Return [X, Y] of the center of cell containing provided text 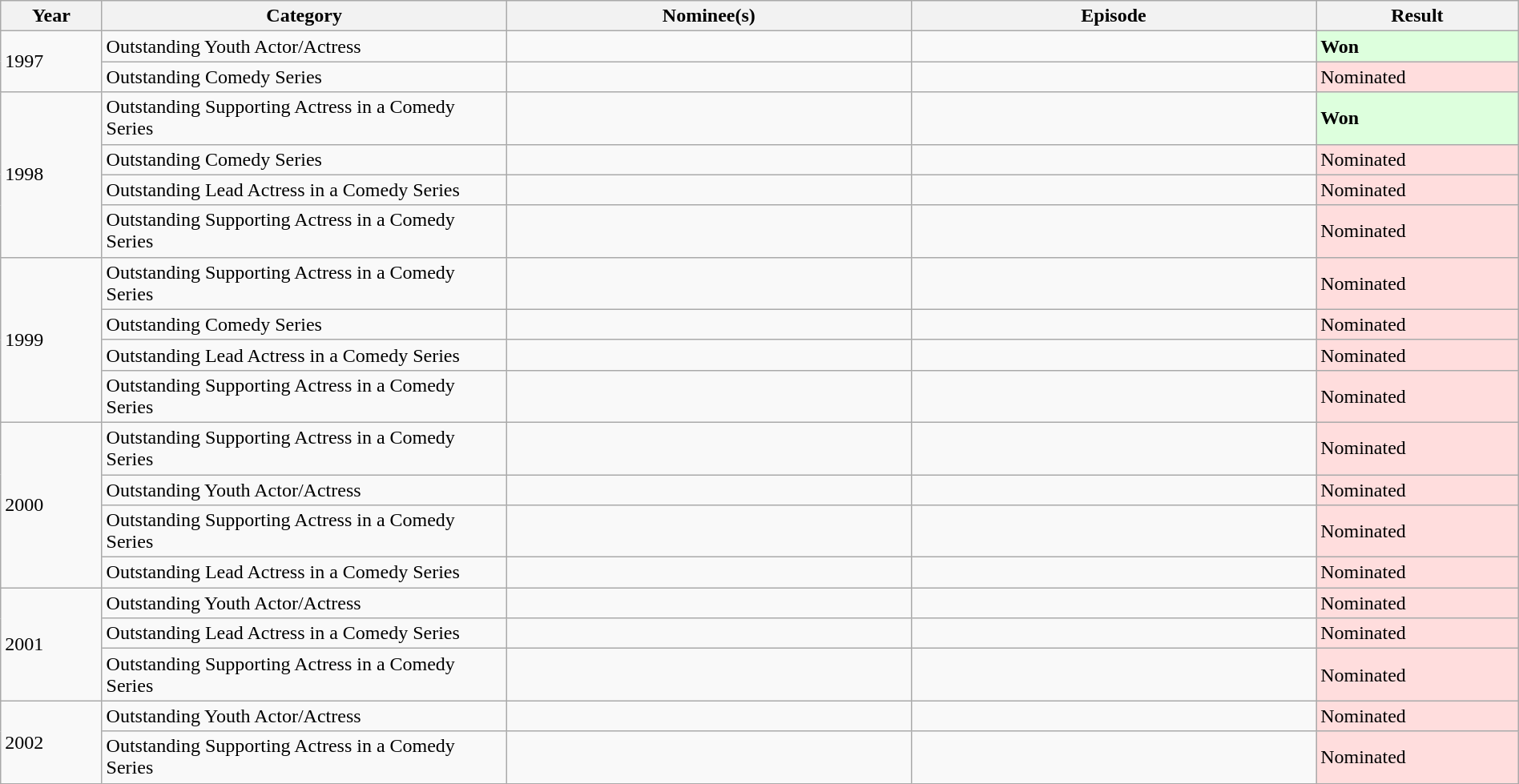
Category [304, 16]
2000 [51, 505]
Result [1418, 16]
2002 [51, 742]
1999 [51, 340]
1998 [51, 175]
Episode [1114, 16]
Nominee(s) [708, 16]
2001 [51, 644]
1997 [51, 62]
Year [51, 16]
